Find where the given text appears and provide that cell's center as (x, y) coordinate. 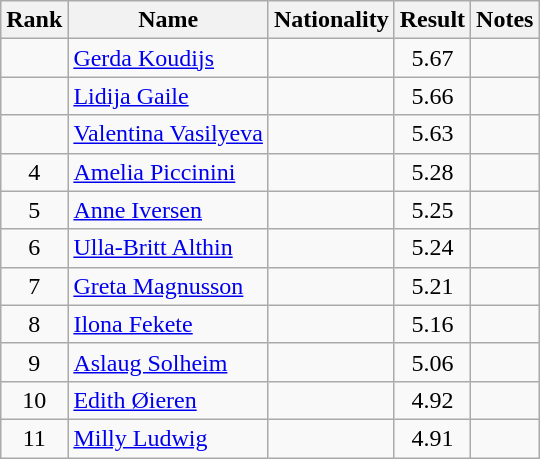
Edith Øieren (168, 400)
5.25 (432, 210)
9 (34, 362)
Anne Iversen (168, 210)
Ulla-Britt Althin (168, 248)
Name (168, 20)
Aslaug Solheim (168, 362)
5.66 (432, 96)
Result (432, 20)
Greta Magnusson (168, 286)
11 (34, 438)
Valentina Vasilyeva (168, 134)
Nationality (331, 20)
5.67 (432, 58)
8 (34, 324)
4.91 (432, 438)
4.92 (432, 400)
5.28 (432, 172)
Gerda Koudijs (168, 58)
10 (34, 400)
Amelia Piccinini (168, 172)
6 (34, 248)
7 (34, 286)
4 (34, 172)
Rank (34, 20)
5.06 (432, 362)
Lidija Gaile (168, 96)
Notes (505, 20)
5.21 (432, 286)
5.16 (432, 324)
5.63 (432, 134)
5.24 (432, 248)
Ilona Fekete (168, 324)
Milly Ludwig (168, 438)
5 (34, 210)
